Detect which cell encompasses the target text, then output its (x, y) center coordinate. 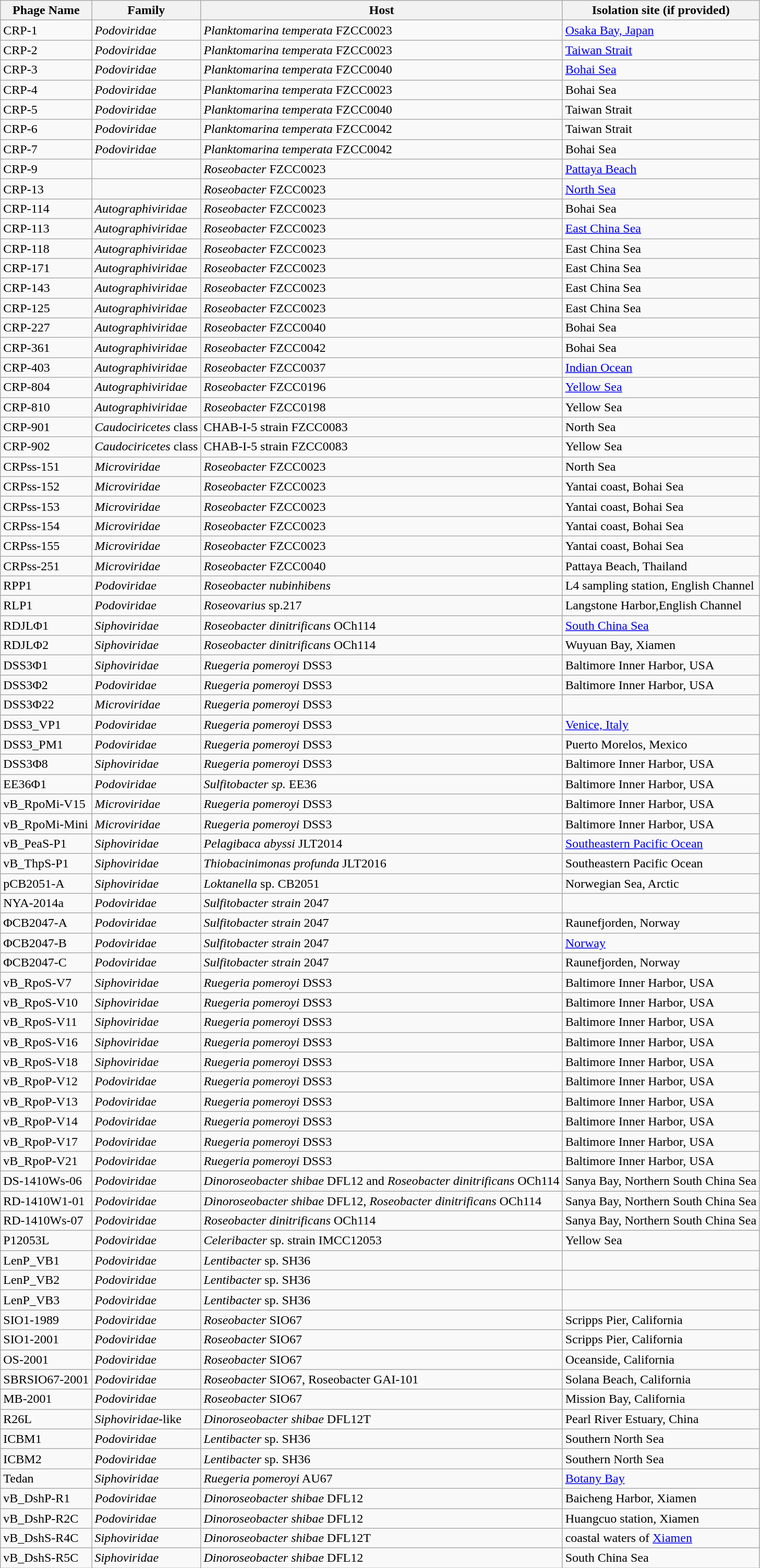
Roseobacter FZCC0037 (382, 367)
Roseobacter SIO67, Roseobacter GAI-101 (382, 1379)
CRP-5 (46, 109)
vB_RpoS-V11 (46, 1022)
Isolation site (if provided) (660, 10)
CRPss-154 (46, 526)
Wuyuan Bay, Xiamen (660, 645)
vB_RpoMi-Mini (46, 824)
DSS3Φ1 (46, 665)
CRP-227 (46, 328)
L4 sampling station, English Channel (660, 586)
CRP-171 (46, 268)
Langstone Harbor,English Channel (660, 606)
vB_RpoS-V18 (46, 1062)
CRPss-151 (46, 467)
ΦCB2047-B (46, 943)
RDJLΦ1 (46, 626)
LenP_VB2 (46, 1280)
vB_RpoS-V16 (46, 1042)
LenP_VB1 (46, 1260)
Norwegian Sea, Arctic (660, 884)
Roseobacter FZCC0042 (382, 348)
MB-2001 (46, 1399)
Solana Beach, California (660, 1379)
ΦCB2047-C (46, 963)
CRP-7 (46, 149)
Botany Bay (660, 1478)
Oceanside, California (660, 1359)
Venice, Italy (660, 725)
CRP-3 (46, 70)
vB_DshS-R5C (46, 1558)
CRPss-251 (46, 566)
R26L (46, 1419)
OS-2001 (46, 1359)
CRP-6 (46, 129)
NYA-2014a (46, 903)
CRP-113 (46, 228)
Puerto Morelos, Mexico (660, 744)
CRP-810 (46, 407)
CRP-114 (46, 209)
CRP-143 (46, 288)
ICBM2 (46, 1459)
CRP-118 (46, 249)
vB_DshP-R2C (46, 1518)
ICBM1 (46, 1439)
CRP-1 (46, 30)
Pearl River Estuary, China (660, 1419)
vB_RpoP-V14 (46, 1121)
Dinoroseobacter shibae DFL12 and Roseobacter dinitrificans OCh114 (382, 1181)
vB_RpoP-V12 (46, 1082)
Siphoviridae-like (146, 1419)
Baicheng Harbor, Xiamen (660, 1498)
DSS3_PM1 (46, 744)
SIO1-1989 (46, 1320)
Roseobacter FZCC0198 (382, 407)
Host (382, 10)
Huangcuo station, Xiamen (660, 1518)
Loktanella sp. CB2051 (382, 884)
Indian Ocean (660, 367)
CRP-403 (46, 367)
vB_RpoP-V21 (46, 1161)
CRPss-152 (46, 486)
CRP-2 (46, 50)
vB_RpoMi-V15 (46, 804)
vB_DshS-R4C (46, 1538)
LenP_VB3 (46, 1300)
vB_RpoS-V10 (46, 1002)
CRP-804 (46, 387)
Family (146, 10)
CRPss-153 (46, 506)
Roseovarius sp.217 (382, 606)
RPP1 (46, 586)
RD-1410W1-01 (46, 1200)
vB_ThpS-P1 (46, 863)
Sulfitobacter sp. EE36 (382, 784)
vB_PeaS-P1 (46, 843)
Tedan (46, 1478)
CRP-125 (46, 308)
DSS3Φ22 (46, 705)
SIO1-2001 (46, 1340)
Roseobacter FZCC0196 (382, 387)
Thiobacinimonas profunda JLT2016 (382, 863)
Dinoroseobacter shibae DFL12, Roseobacter dinitrificans OCh114 (382, 1200)
CRPss-155 (46, 546)
CRP-361 (46, 348)
vB_RpoP-V17 (46, 1141)
DSS3_VP1 (46, 725)
Celeribacter sp. strain IMCC12053 (382, 1241)
Mission Bay, California (660, 1399)
P12053L (46, 1241)
CRP-4 (46, 90)
RDJLΦ2 (46, 645)
RLP1 (46, 606)
vB_DshP-R1 (46, 1498)
Pattaya Beach (660, 169)
Pelagibaca abyssi JLT2014 (382, 843)
RD-1410Ws-07 (46, 1221)
Ruegeria pomeroyi AU67 (382, 1478)
CRP-9 (46, 169)
CRP-13 (46, 189)
pCB2051-A (46, 884)
vB_RpoP-V13 (46, 1101)
Roseobacter nubinhibens (382, 586)
CRP-901 (46, 427)
Phage Name (46, 10)
coastal waters of Xiamen (660, 1538)
Norway (660, 943)
vB_RpoS-V7 (46, 983)
Pattaya Beach, Thailand (660, 566)
ΦCB2047-A (46, 923)
Osaka Bay, Japan (660, 30)
EE36Φ1 (46, 784)
DS-1410Ws-06 (46, 1181)
SBRSIO67-2001 (46, 1379)
DSS3Φ8 (46, 764)
DSS3Φ2 (46, 685)
CRP-902 (46, 447)
